Detect which cell encompasses the target text, then output its (X, Y) center coordinate. 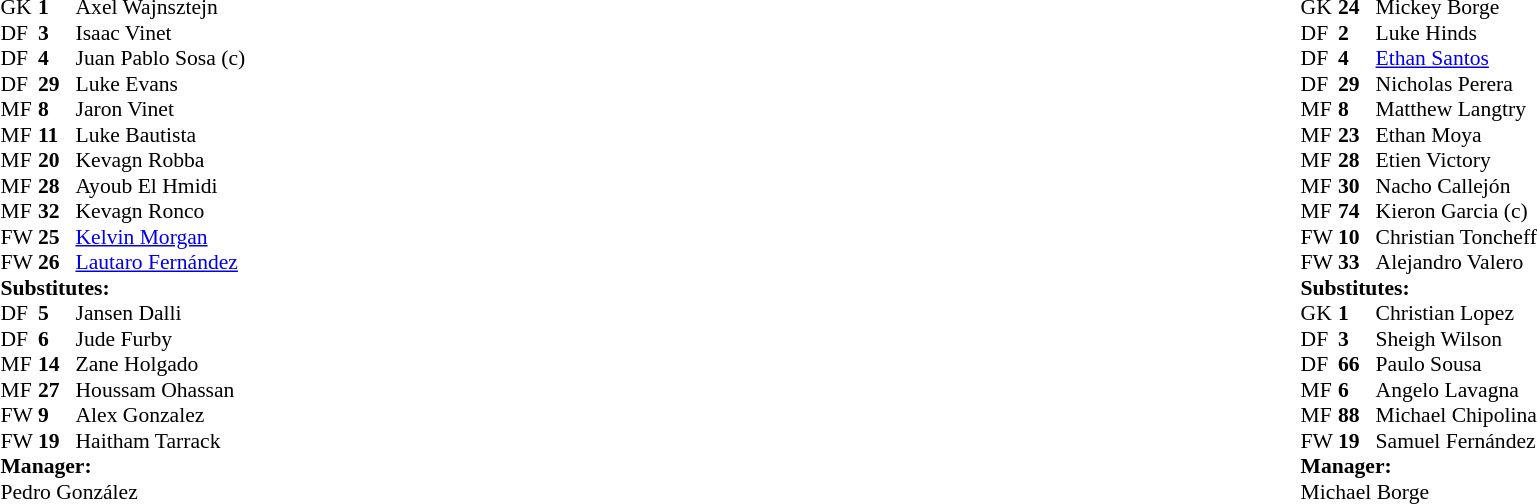
Paulo Sousa (1456, 365)
Ayoub El Hmidi (161, 186)
25 (57, 237)
Samuel Fernández (1456, 441)
Christian Toncheff (1456, 237)
Isaac Vinet (161, 33)
Ethan Santos (1456, 59)
Angelo Lavagna (1456, 390)
Houssam Ohassan (161, 390)
Kieron Garcia (c) (1456, 211)
Jansen Dalli (161, 313)
26 (57, 263)
5 (57, 313)
1 (1357, 313)
Nicholas Perera (1456, 84)
Kelvin Morgan (161, 237)
66 (1357, 365)
30 (1357, 186)
Lautaro Fernández (161, 263)
Kevagn Robba (161, 161)
Matthew Langtry (1456, 109)
Luke Hinds (1456, 33)
Sheigh Wilson (1456, 339)
Nacho Callejón (1456, 186)
GK (1320, 313)
23 (1357, 135)
9 (57, 415)
20 (57, 161)
Alex Gonzalez (161, 415)
2 (1357, 33)
Jaron Vinet (161, 109)
32 (57, 211)
33 (1357, 263)
Ethan Moya (1456, 135)
88 (1357, 415)
Etien Victory (1456, 161)
74 (1357, 211)
Luke Bautista (161, 135)
Haitham Tarrack (161, 441)
10 (1357, 237)
Zane Holgado (161, 365)
Jude Furby (161, 339)
27 (57, 390)
Luke Evans (161, 84)
14 (57, 365)
11 (57, 135)
Juan Pablo Sosa (c) (161, 59)
Alejandro Valero (1456, 263)
Kevagn Ronco (161, 211)
Christian Lopez (1456, 313)
Michael Chipolina (1456, 415)
